Return [x, y] of the center of cell containing provided text 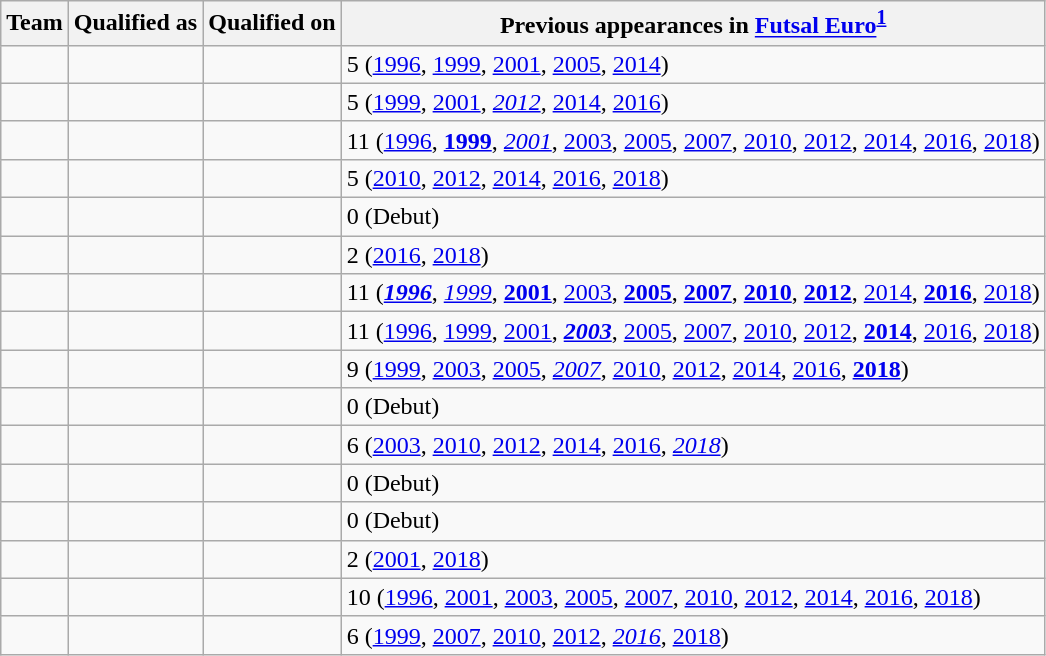
2 (2001, 2018) [693, 559]
6 (2003, 2010, 2012, 2014, 2016, 2018) [693, 445]
Previous appearances in Futsal Euro1 [693, 24]
2 (2016, 2018) [693, 255]
Qualified on [272, 24]
9 (1999, 2003, 2005, 2007, 2010, 2012, 2014, 2016, 2018) [693, 369]
6 (1999, 2007, 2010, 2012, 2016, 2018) [693, 635]
5 (1999, 2001, 2012, 2014, 2016) [693, 102]
Team [35, 24]
10 (1996, 2001, 2003, 2005, 2007, 2010, 2012, 2014, 2016, 2018) [693, 597]
5 (2010, 2012, 2014, 2016, 2018) [693, 178]
Qualified as [135, 24]
5 (1996, 1999, 2001, 2005, 2014) [693, 64]
